Return (X, Y) of the center of cell containing provided text 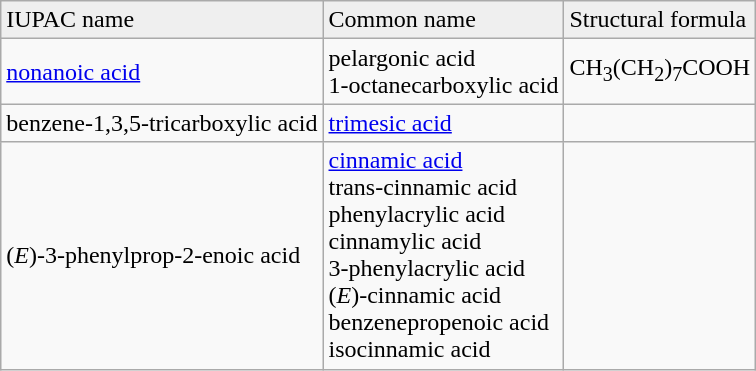
Common name (444, 20)
nonanoic acid (162, 72)
benzene-1,3,5-tricarboxylic acid (162, 123)
pelargonic acid1-octanecarboxylic acid (444, 72)
trimesic acid (444, 123)
IUPAC name (162, 20)
CH3(CH2)7COOH (660, 72)
Structural formula (660, 20)
cinnamic acidtrans-cinnamic acidphenylacrylic acidcinnamylic acid3-phenylacrylic acid(E)-cinnamic acidbenzenepropenoic acidisocinnamic acid (444, 256)
(E)-3-phenylprop-2-enoic acid (162, 256)
